Locate the cell with the specified text and output its [x, y] center coordinate. 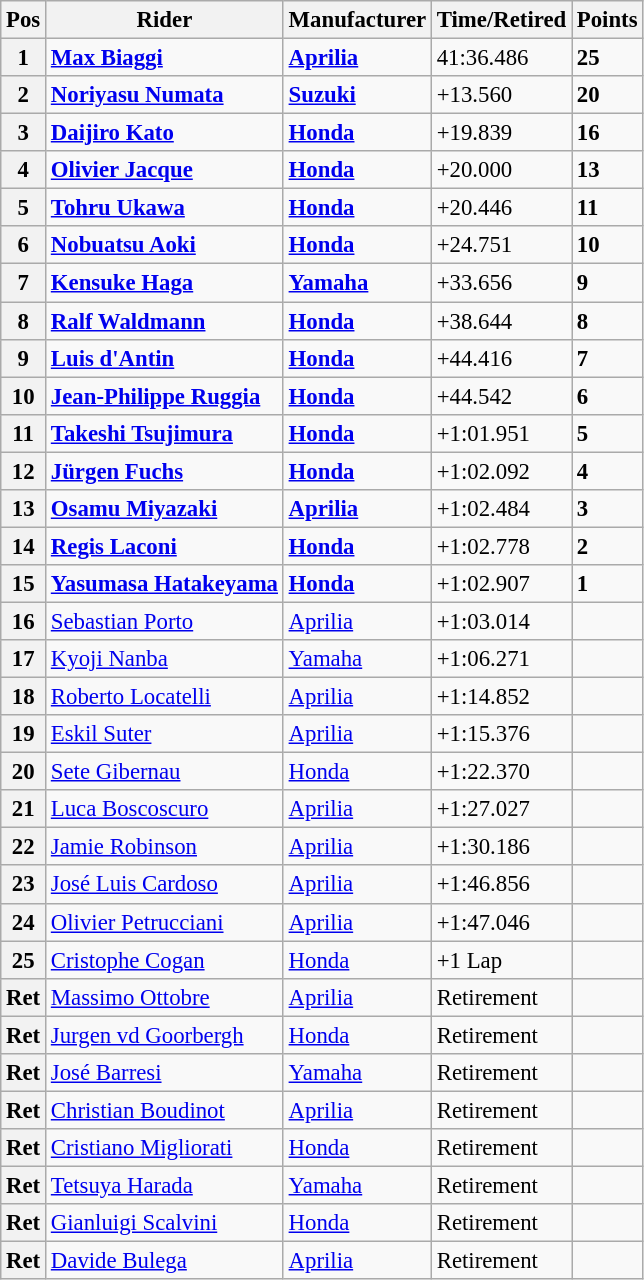
José Luis Cardoso [165, 885]
41:36.486 [501, 58]
Roberto Locatelli [165, 697]
Cristophe Cogan [165, 960]
23 [24, 885]
Daijiro Kato [165, 133]
12 [24, 471]
Massimo Ottobre [165, 997]
+1:02.092 [501, 471]
15 [24, 584]
24 [24, 922]
Nobuatsu Aoki [165, 245]
19 [24, 734]
Max Biaggi [165, 58]
Regis Laconi [165, 546]
Takeshi Tsujimura [165, 433]
+1:01.951 [501, 433]
+1:02.484 [501, 509]
Osamu Miyazaki [165, 509]
14 [24, 546]
Manufacturer [357, 20]
17 [24, 659]
+1:30.186 [501, 847]
José Barresi [165, 1073]
Sebastian Porto [165, 621]
Jean-Philippe Ruggia [165, 396]
Jürgen Fuchs [165, 471]
+20.000 [501, 170]
+19.839 [501, 133]
+1:02.778 [501, 546]
Christian Boudinot [165, 1110]
Rider [165, 20]
+1:03.014 [501, 621]
Eskil Suter [165, 734]
+24.751 [501, 245]
22 [24, 847]
+1:15.376 [501, 734]
+20.446 [501, 208]
Jamie Robinson [165, 847]
+44.542 [501, 396]
Jurgen vd Goorbergh [165, 1035]
+44.416 [501, 358]
Luca Boscoscuro [165, 809]
+38.644 [501, 321]
Points [608, 20]
Luis d'Antin [165, 358]
Kensuke Haga [165, 283]
Ralf Waldmann [165, 321]
+1 Lap [501, 960]
Pos [24, 20]
Olivier Petrucciani [165, 922]
+1:46.856 [501, 885]
Kyoji Nanba [165, 659]
+1:27.027 [501, 809]
Davide Bulega [165, 1261]
Yasumasa Hatakeyama [165, 584]
Time/Retired [501, 20]
21 [24, 809]
Tetsuya Harada [165, 1185]
+33.656 [501, 283]
+1:22.370 [501, 772]
+1:02.907 [501, 584]
Olivier Jacque [165, 170]
Cristiano Migliorati [165, 1148]
18 [24, 697]
Suzuki [357, 95]
Tohru Ukawa [165, 208]
Sete Gibernau [165, 772]
Gianluigi Scalvini [165, 1223]
+1:14.852 [501, 697]
+13.560 [501, 95]
Noriyasu Numata [165, 95]
+1:47.046 [501, 922]
+1:06.271 [501, 659]
